Locate the cell with the specified text and output its (X, Y) center coordinate. 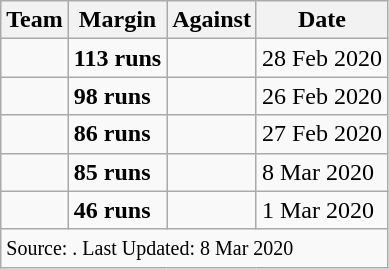
85 runs (117, 172)
113 runs (117, 58)
46 runs (117, 210)
Margin (117, 20)
26 Feb 2020 (322, 96)
Team (35, 20)
Against (212, 20)
98 runs (117, 96)
Source: . Last Updated: 8 Mar 2020 (194, 248)
8 Mar 2020 (322, 172)
86 runs (117, 134)
1 Mar 2020 (322, 210)
Date (322, 20)
28 Feb 2020 (322, 58)
27 Feb 2020 (322, 134)
